Find where the given text appears and provide that cell's center as [x, y] coordinate. 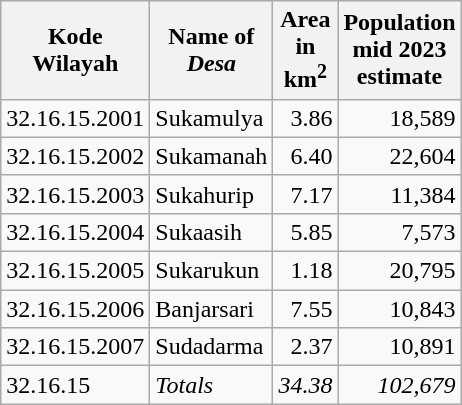
18,589 [400, 118]
32.16.15.2004 [76, 232]
32.16.15.2002 [76, 156]
32.16.15.2003 [76, 194]
Sukarukun [212, 271]
34.38 [306, 385]
Populationmid 2023estimate [400, 50]
7,573 [400, 232]
32.16.15 [76, 385]
10,843 [400, 309]
Name of Desa [212, 50]
11,384 [400, 194]
Kode Wilayah [76, 50]
6.40 [306, 156]
2.37 [306, 347]
32.16.15.2001 [76, 118]
20,795 [400, 271]
Sukahurip [212, 194]
32.16.15.2007 [76, 347]
Sukaasih [212, 232]
32.16.15.2006 [76, 309]
Sukamulya [212, 118]
7.17 [306, 194]
Banjarsari [212, 309]
10,891 [400, 347]
102,679 [400, 385]
Totals [212, 385]
32.16.15.2005 [76, 271]
Sudadarma [212, 347]
22,604 [400, 156]
5.85 [306, 232]
Sukamanah [212, 156]
3.86 [306, 118]
1.18 [306, 271]
7.55 [306, 309]
Area in km2 [306, 50]
